Return the (X, Y) coordinate for the center point of the cell that contains the specified text.  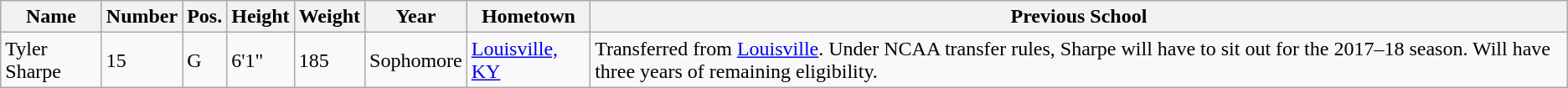
Tyler Sharpe (52, 60)
Year (416, 17)
Louisville, KY (528, 60)
Sophomore (416, 60)
6'1" (260, 60)
Height (260, 17)
Hometown (528, 17)
Name (52, 17)
Pos. (204, 17)
Number (142, 17)
G (204, 60)
185 (329, 60)
Previous School (1079, 17)
Weight (329, 17)
15 (142, 60)
